Return (x, y) of the center of cell containing provided text 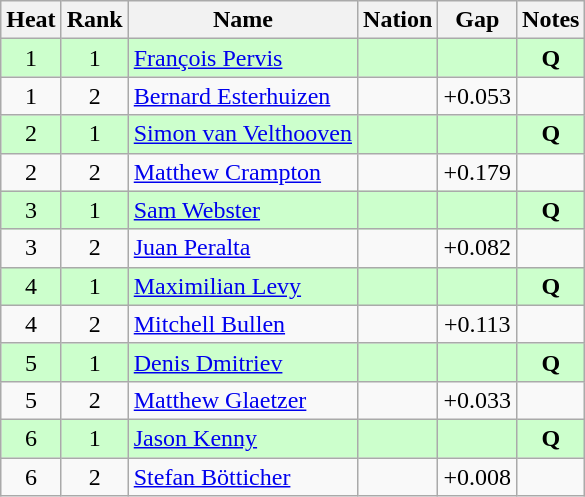
+0.033 (478, 400)
+0.082 (478, 248)
Nation (398, 20)
François Pervis (242, 58)
Mitchell Bullen (242, 324)
Stefan Bötticher (242, 477)
Simon van Velthooven (242, 134)
+0.179 (478, 172)
+0.113 (478, 324)
Jason Kenny (242, 438)
Name (242, 20)
Denis Dmitriev (242, 362)
Rank (94, 20)
Juan Peralta (242, 248)
Notes (551, 20)
+0.053 (478, 96)
Matthew Crampton (242, 172)
+0.008 (478, 477)
Maximilian Levy (242, 286)
Matthew Glaetzer (242, 400)
Bernard Esterhuizen (242, 96)
Heat (31, 20)
Gap (478, 20)
Sam Webster (242, 210)
